For the text-containing cell, return its midpoint in (x, y) coordinate format. 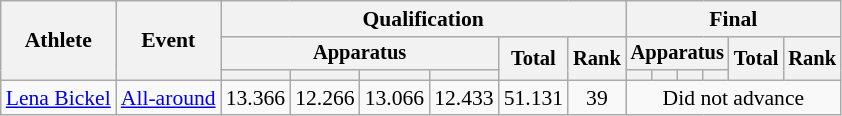
51.131 (534, 98)
13.066 (394, 98)
Qualification (424, 19)
Event (168, 40)
13.366 (256, 98)
All-around (168, 98)
Lena Bickel (58, 98)
12.433 (464, 98)
Final (734, 19)
39 (597, 98)
Athlete (58, 40)
Did not advance (734, 98)
12.266 (324, 98)
